Detect which cell encompasses the target text, then output its [X, Y] center coordinate. 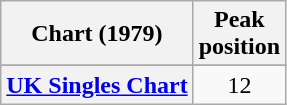
Chart (1979) [97, 34]
12 [239, 85]
UK Singles Chart [97, 85]
Peakposition [239, 34]
